Return (x, y) of the center of cell containing provided text 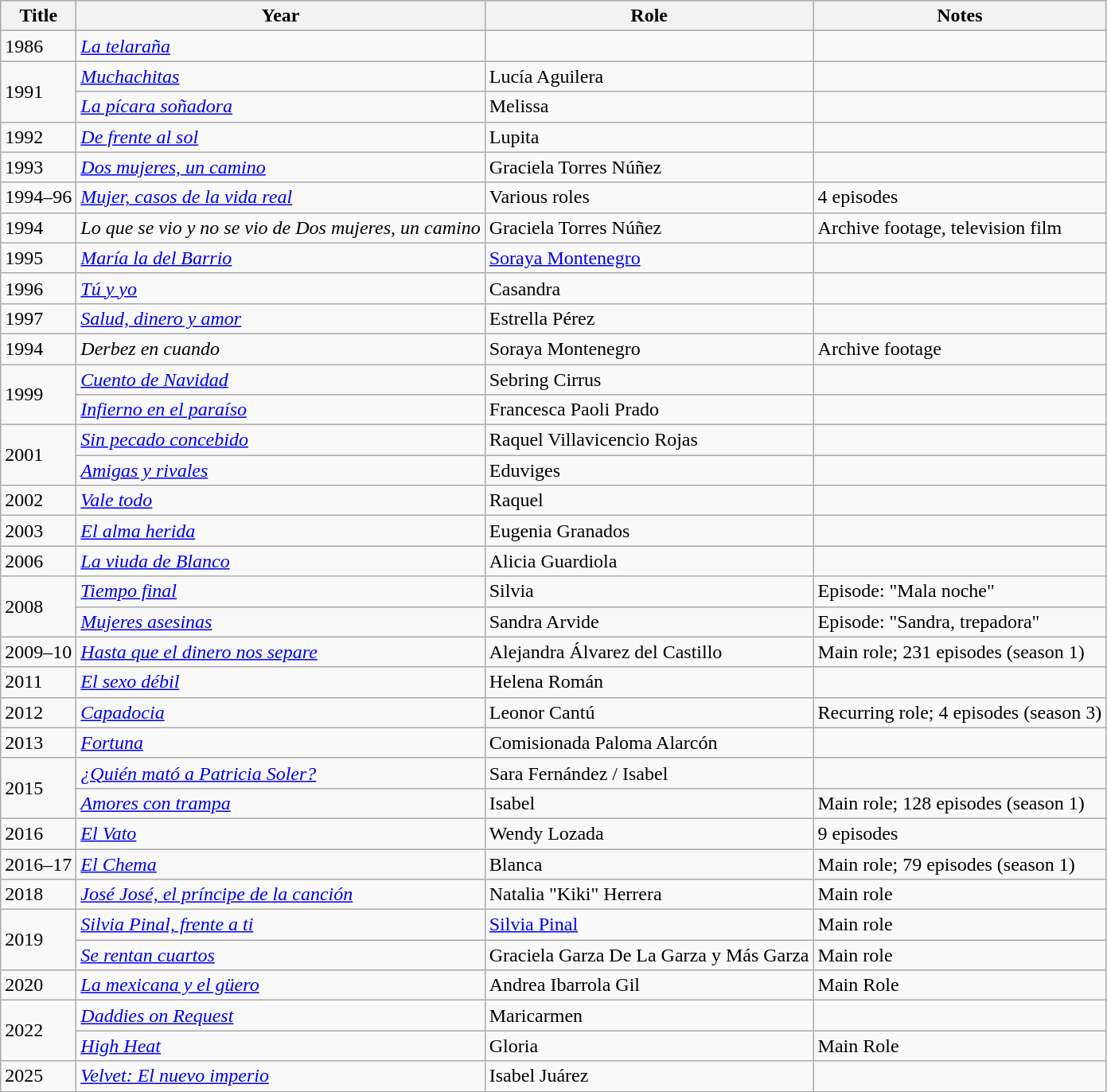
Main role; 79 episodes (season 1) (960, 864)
Infierno en el paraíso (280, 410)
Isabel Juárez (649, 1076)
Comisionada Paloma Alarcón (649, 743)
Salud, dinero y amor (280, 318)
Archive footage, television film (960, 228)
Hasta que el dinero nos separe (280, 652)
Mujeres asesinas (280, 622)
Cuento de Navidad (280, 380)
2009–10 (38, 652)
La viuda de Blanco (280, 561)
Silvia Pinal, frente a ti (280, 925)
1993 (38, 167)
2025 (38, 1076)
Francesca Paoli Prado (649, 410)
Casandra (649, 288)
El Chema (280, 864)
2020 (38, 985)
Silvia (649, 591)
Eduviges (649, 470)
Lupita (649, 137)
Derbez en cuando (280, 349)
La pícara soñadora (280, 107)
El sexo débil (280, 682)
Role (649, 16)
2016–17 (38, 864)
Sin pecado concebido (280, 440)
Daddies on Request (280, 1016)
Velvet: El nuevo imperio (280, 1076)
2011 (38, 682)
Helena Román (649, 682)
2016 (38, 833)
Muchachitas (280, 76)
Natalia "Kiki" Herrera (649, 895)
Eugenia Granados (649, 531)
De frente al sol (280, 137)
9 episodes (960, 833)
Isabel (649, 803)
Main role; 231 episodes (season 1) (960, 652)
El alma herida (280, 531)
2022 (38, 1031)
1986 (38, 46)
2015 (38, 788)
2002 (38, 501)
Tiempo final (280, 591)
Fortuna (280, 743)
2001 (38, 455)
2003 (38, 531)
Tú y yo (280, 288)
Mujer, casos de la vida real (280, 197)
2013 (38, 743)
Graciela Garza De La Garza y Más Garza (649, 955)
Wendy Lozada (649, 833)
1994–96 (38, 197)
2018 (38, 895)
1992 (38, 137)
Main role; 128 episodes (season 1) (960, 803)
Year (280, 16)
Raquel (649, 501)
Leonor Cantú (649, 712)
4 episodes (960, 197)
Alejandra Álvarez del Castillo (649, 652)
Episode: "Mala noche" (960, 591)
El Vato (280, 833)
1997 (38, 318)
La telaraña (280, 46)
Notes (960, 16)
José José, el príncipe de la canción (280, 895)
Andrea Ibarrola Gil (649, 985)
Lucía Aguilera (649, 76)
Amigas y rivales (280, 470)
Silvia Pinal (649, 925)
Estrella Pérez (649, 318)
Episode: "Sandra, trepadora" (960, 622)
Sara Fernández / Isabel (649, 773)
2012 (38, 712)
1991 (38, 92)
¿Quién mató a Patricia Soler? (280, 773)
Recurring role; 4 episodes (season 3) (960, 712)
1999 (38, 395)
1995 (38, 258)
Sandra Arvide (649, 622)
2019 (38, 940)
Gloria (649, 1046)
Archive footage (960, 349)
Maricarmen (649, 1016)
María la del Barrio (280, 258)
Capadocia (280, 712)
La mexicana y el güero (280, 985)
Dos mujeres, un camino (280, 167)
Alicia Guardiola (649, 561)
Se rentan cuartos (280, 955)
Title (38, 16)
Various roles (649, 197)
Sebring Cirrus (649, 380)
Blanca (649, 864)
Vale todo (280, 501)
1996 (38, 288)
2008 (38, 606)
Lo que se vio y no se vio de Dos mujeres, un camino (280, 228)
Melissa (649, 107)
Raquel Villavicencio Rojas (649, 440)
2006 (38, 561)
High Heat (280, 1046)
Amores con trampa (280, 803)
